For the text-containing cell, return its midpoint in (X, Y) coordinate format. 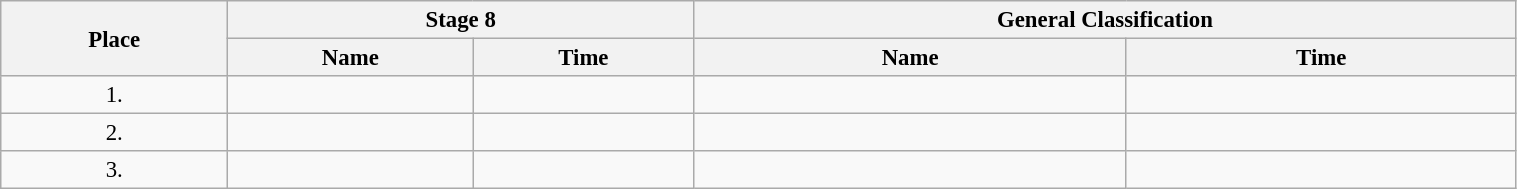
2. (114, 133)
3. (114, 170)
Place (114, 38)
General Classification (1105, 20)
Stage 8 (461, 20)
1. (114, 95)
